Capture the cell that displays the provided text and extract its [x, y] central coordinate. 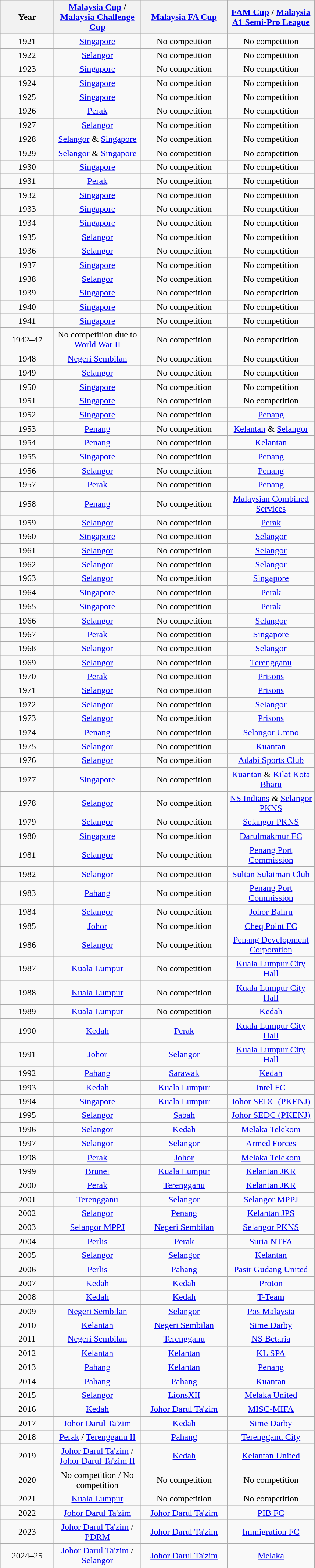
No competition / No competition [97, 1480]
Sabah [184, 1115]
Kuantan & Kilat Kota Bharu [271, 779]
1957 [27, 485]
1961 [27, 550]
1935 [27, 237]
1922 [27, 55]
1986 [27, 945]
2012 [27, 1353]
Kelantan & Selangor [271, 429]
1998 [27, 1157]
1937 [27, 265]
1940 [27, 307]
1942–47 [27, 340]
1953 [27, 429]
1933 [27, 209]
Malaysia Cup / Malaysia Challenge Cup [97, 17]
2016 [27, 1409]
Pos Malaysia [271, 1311]
2019 [27, 1456]
2024–25 [27, 1556]
1968 [27, 648]
Malaysia FA Cup [184, 17]
Johor Darul Ta'zim / PDRM [97, 1532]
Sultan Sulaiman Club [271, 874]
1952 [27, 415]
1997 [27, 1143]
2017 [27, 1423]
1921 [27, 41]
1983 [27, 893]
1994 [27, 1101]
1939 [27, 293]
1925 [27, 97]
No competition due to World War II [97, 340]
1993 [27, 1087]
1932 [27, 195]
1980 [27, 836]
1988 [27, 993]
2015 [27, 1395]
1974 [27, 732]
Immigration FC [271, 1532]
2002 [27, 1213]
1955 [27, 457]
1971 [27, 690]
1966 [27, 620]
FAM Cup / Malaysia A1 Semi-Pro League [271, 17]
1938 [27, 279]
1960 [27, 537]
NS Indians & Selangor PKNS [271, 803]
Melaka [271, 1556]
2004 [27, 1241]
1972 [27, 704]
1928 [27, 139]
1967 [27, 634]
1924 [27, 83]
2006 [27, 1269]
1991 [27, 1055]
Intel FC [271, 1087]
2020 [27, 1480]
1995 [27, 1115]
2018 [27, 1437]
PIB FC [271, 1513]
Adabi Sports Club [271, 760]
Melaka United [271, 1395]
2022 [27, 1513]
1923 [27, 69]
2013 [27, 1367]
Brunei [97, 1171]
1927 [27, 125]
Kelantan JPS [271, 1213]
2010 [27, 1325]
Pasir Gudang United [271, 1269]
2000 [27, 1185]
2009 [27, 1311]
Sarawak [184, 1073]
1949 [27, 373]
1984 [27, 912]
1978 [27, 803]
Johor Darul Ta'zim / Johor Darul Ta'zim II [97, 1456]
2021 [27, 1499]
1982 [27, 874]
1989 [27, 1012]
1996 [27, 1129]
1959 [27, 523]
Suria NTFA [271, 1241]
1964 [27, 592]
Cheq Point FC [271, 926]
1926 [27, 111]
2008 [27, 1297]
Penang Development Corporation [271, 945]
1969 [27, 663]
Kelantan United [271, 1456]
Armed Forces [271, 1143]
1985 [27, 926]
Malaysian Combined Services [271, 503]
1987 [27, 969]
1930 [27, 167]
Perak / Terengganu II [97, 1437]
1965 [27, 606]
MISC-MIFA [271, 1409]
1931 [27, 181]
Selangor Umno [271, 732]
Johor Darul Ta'zim / Selangor [97, 1556]
2023 [27, 1532]
1977 [27, 779]
1975 [27, 746]
Proton [271, 1283]
1999 [27, 1171]
1970 [27, 677]
LionsXII [184, 1395]
Year [27, 17]
1950 [27, 387]
1963 [27, 578]
1954 [27, 443]
NS Betaria [271, 1339]
1990 [27, 1030]
2007 [27, 1283]
1951 [27, 401]
Darulmakmur FC [271, 836]
2001 [27, 1199]
1948 [27, 359]
1956 [27, 471]
1929 [27, 153]
1973 [27, 718]
1981 [27, 855]
Johor Bahru [271, 912]
2003 [27, 1227]
1934 [27, 223]
1936 [27, 251]
1979 [27, 822]
2014 [27, 1381]
2011 [27, 1339]
KL SPA [271, 1353]
1992 [27, 1073]
1962 [27, 564]
T-Team [271, 1297]
1976 [27, 760]
1958 [27, 503]
2005 [27, 1255]
1941 [27, 321]
Terengganu City [271, 1437]
